Return the (X, Y) coordinate for the center point of the cell that contains the specified text.  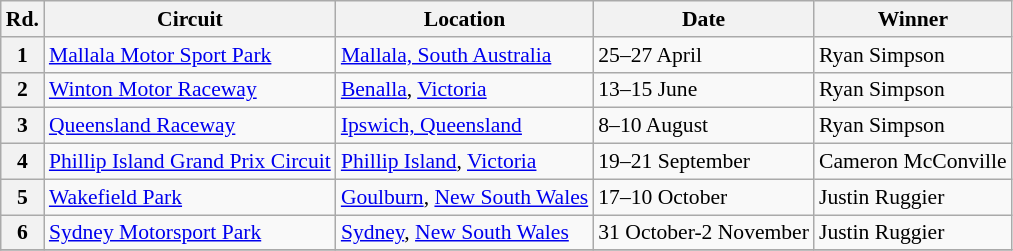
Queensland Raceway (190, 126)
Location (464, 19)
Rd. (22, 19)
2 (22, 90)
Mallala, South Australia (464, 55)
Phillip Island Grand Prix Circuit (190, 162)
Winton Motor Raceway (190, 90)
Benalla, Victoria (464, 90)
Wakefield Park (190, 197)
Circuit (190, 19)
17–10 October (704, 197)
Phillip Island, Victoria (464, 162)
Winner (913, 19)
Mallala Motor Sport Park (190, 55)
Goulburn, New South Wales (464, 197)
Ipswich, Queensland (464, 126)
1 (22, 55)
3 (22, 126)
Sydney Motorsport Park (190, 233)
Date (704, 19)
19–21 September (704, 162)
8–10 August (704, 126)
13–15 June (704, 90)
6 (22, 233)
4 (22, 162)
25–27 April (704, 55)
Sydney, New South Wales (464, 233)
Cameron McConville (913, 162)
31 October-2 November (704, 233)
5 (22, 197)
